Detect which cell encompasses the target text, then output its (X, Y) center coordinate. 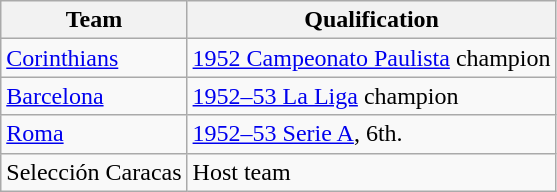
Roma (94, 134)
1952–53 La Liga champion (372, 96)
Qualification (372, 20)
Team (94, 20)
Barcelona (94, 96)
Corinthians (94, 58)
Host team (372, 172)
Selección Caracas (94, 172)
1952–53 Serie A, 6th. (372, 134)
1952 Campeonato Paulista champion (372, 58)
